Provide the [X, Y] coordinate of the cell's center where the given text is located.  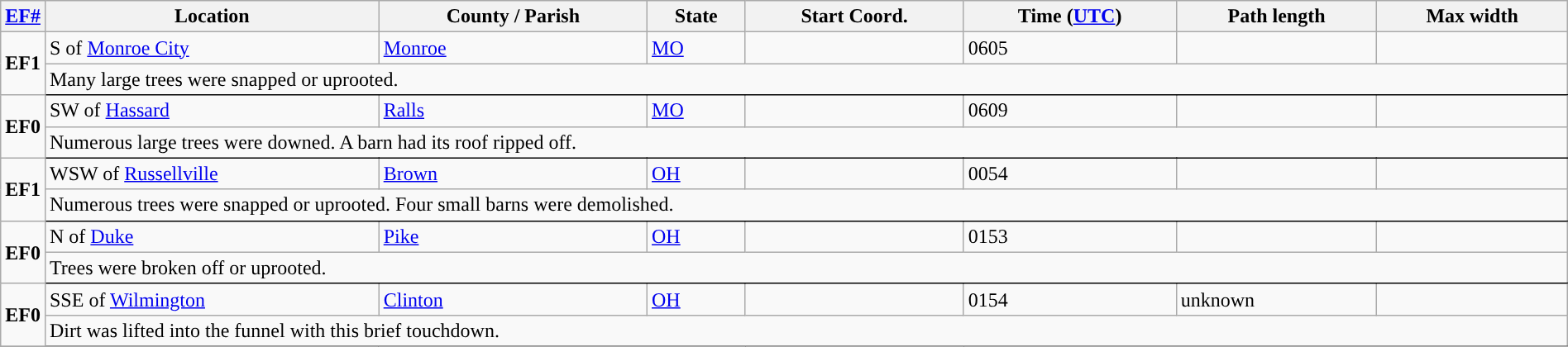
Pike [513, 236]
SSE of Wilmington [212, 299]
unknown [1277, 299]
Monroe [513, 48]
Max width [1472, 17]
0154 [1070, 299]
Location [212, 17]
SW of Hassard [212, 111]
Dirt was lifted into the funnel with this brief touchdown. [806, 330]
Time (UTC) [1070, 17]
Numerous trees were snapped or uprooted. Four small barns were demolished. [806, 205]
S of Monroe City [212, 48]
County / Parish [513, 17]
Brown [513, 173]
Ralls [513, 111]
Numerous large trees were downed. A barn had its roof ripped off. [806, 142]
Start Coord. [854, 17]
Trees were broken off or uprooted. [806, 268]
N of Duke [212, 236]
Clinton [513, 299]
0153 [1070, 236]
0605 [1070, 48]
Path length [1277, 17]
WSW of Russellville [212, 173]
0609 [1070, 111]
Many large trees were snapped or uprooted. [806, 79]
0054 [1070, 173]
State [696, 17]
EF# [23, 17]
